Extract the (X, Y) coordinate from the center of the cell holding the provided text.  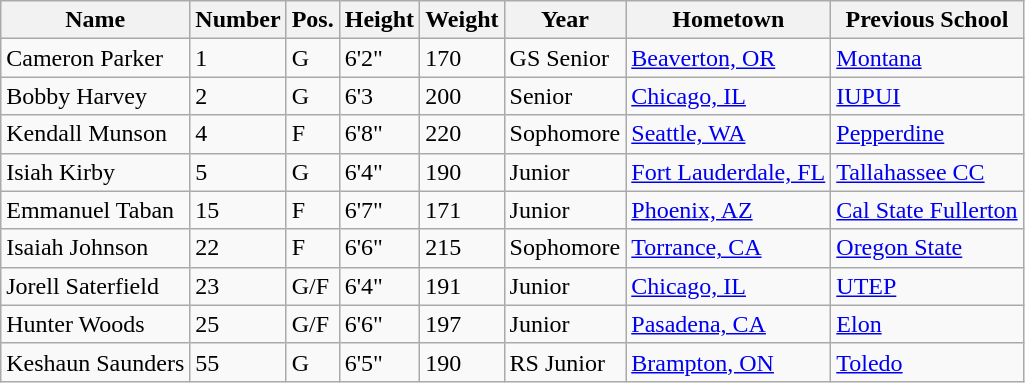
GS Senior (565, 58)
Isaiah Johnson (96, 248)
25 (238, 324)
Isiah Kirby (96, 172)
Name (96, 20)
Jorell Saterfield (96, 286)
Beaverton, OR (728, 58)
191 (462, 286)
Pasadena, CA (728, 324)
Phoenix, AZ (728, 210)
Pos. (312, 20)
Montana (927, 58)
1 (238, 58)
55 (238, 362)
15 (238, 210)
Bobby Harvey (96, 96)
Hunter Woods (96, 324)
Year (565, 20)
Kendall Munson (96, 134)
Keshaun Saunders (96, 362)
Tallahassee CC (927, 172)
6'8" (379, 134)
6'2" (379, 58)
IUPUI (927, 96)
5 (238, 172)
6'7" (379, 210)
Seattle, WA (728, 134)
215 (462, 248)
170 (462, 58)
Elon (927, 324)
Hometown (728, 20)
UTEP (927, 286)
Toledo (927, 362)
Emmanuel Taban (96, 210)
Cal State Fullerton (927, 210)
Weight (462, 20)
6'3 (379, 96)
200 (462, 96)
Height (379, 20)
Cameron Parker (96, 58)
Fort Lauderdale, FL (728, 172)
Oregon State (927, 248)
Brampton, ON (728, 362)
Torrance, CA (728, 248)
Number (238, 20)
23 (238, 286)
220 (462, 134)
Previous School (927, 20)
Senior (565, 96)
4 (238, 134)
Pepperdine (927, 134)
2 (238, 96)
197 (462, 324)
RS Junior (565, 362)
171 (462, 210)
22 (238, 248)
6'5" (379, 362)
